From the cell containing the given text, extract its center point as (x, y) coordinate. 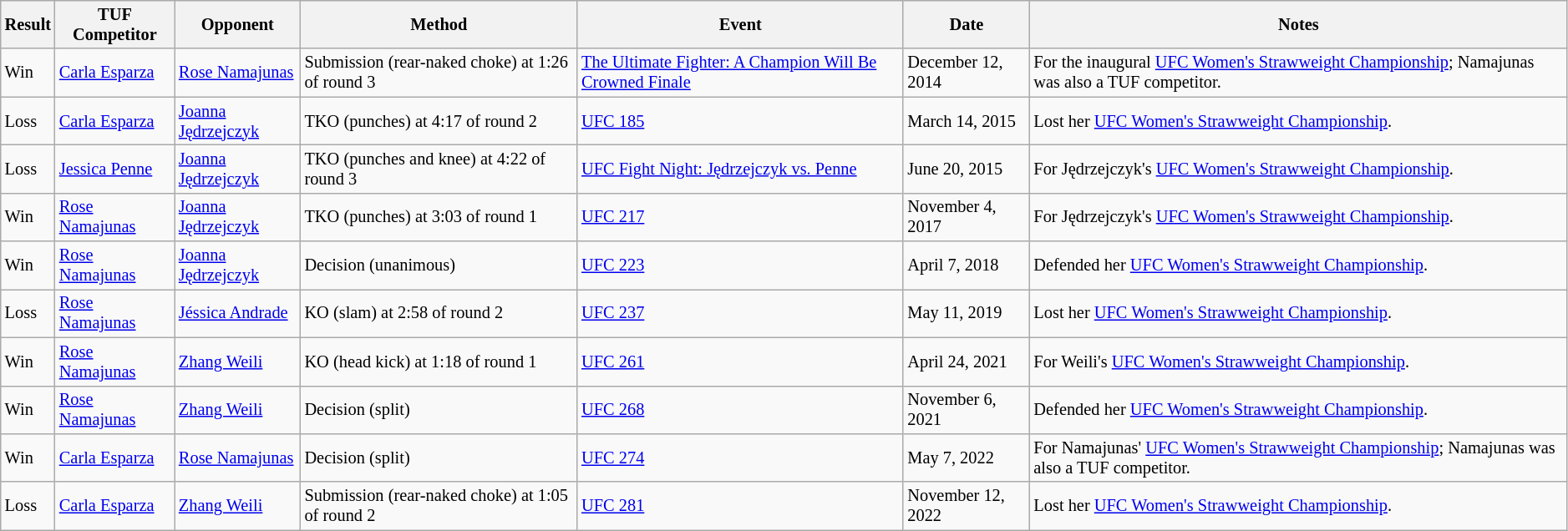
The Ultimate Fighter: A Champion Will Be Crowned Finale (740, 73)
KO (head kick) at 1:18 of round 1 (439, 362)
UFC 268 (740, 410)
UFC 281 (740, 506)
Event (740, 24)
November 12, 2022 (966, 506)
Submission (rear-naked choke) at 1:05 of round 2 (439, 506)
TUF Competitor (115, 24)
Decision (unanimous) (439, 265)
Jéssica Andrade (237, 313)
May 7, 2022 (966, 458)
Date (966, 24)
KO (slam) at 2:58 of round 2 (439, 313)
UFC 223 (740, 265)
UFC 237 (740, 313)
UFC 261 (740, 362)
March 14, 2015 (966, 121)
For the inaugural UFC Women's Strawweight Championship; Namajunas was also a TUF competitor. (1298, 73)
Opponent (237, 24)
UFC Fight Night: Jędrzejczyk vs. Penne (740, 169)
Jessica Penne (115, 169)
UFC 274 (740, 458)
Result (28, 24)
Notes (1298, 24)
UFC 217 (740, 217)
November 6, 2021 (966, 410)
April 24, 2021 (966, 362)
May 11, 2019 (966, 313)
TKO (punches) at 4:17 of round 2 (439, 121)
Method (439, 24)
For Weili's UFC Women's Strawweight Championship. (1298, 362)
November 4, 2017 (966, 217)
UFC 185 (740, 121)
June 20, 2015 (966, 169)
TKO (punches) at 3:03 of round 1 (439, 217)
December 12, 2014 (966, 73)
Submission (rear-naked choke) at 1:26 of round 3 (439, 73)
April 7, 2018 (966, 265)
For Namajunas' UFC Women's Strawweight Championship; Namajunas was also a TUF competitor. (1298, 458)
TKO (punches and knee) at 4:22 of round 3 (439, 169)
